Detect which cell encompasses the target text, then output its (x, y) center coordinate. 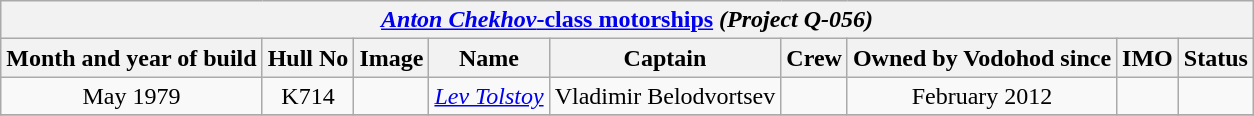
Name (489, 58)
IMO (1148, 58)
Hull No (308, 58)
Owned by Vodohod since (982, 58)
Lev Tolstoy (489, 96)
Image (392, 58)
Status (1216, 58)
Month and year of build (132, 58)
May 1979 (132, 96)
Crew (814, 58)
Vladimir Belodvortsev (665, 96)
K714 (308, 96)
February 2012 (982, 96)
Anton Chekhov-class motorships (Project Q-056) (628, 20)
Captain (665, 58)
